Find where the given text appears and provide that cell's center as [X, Y] coordinate. 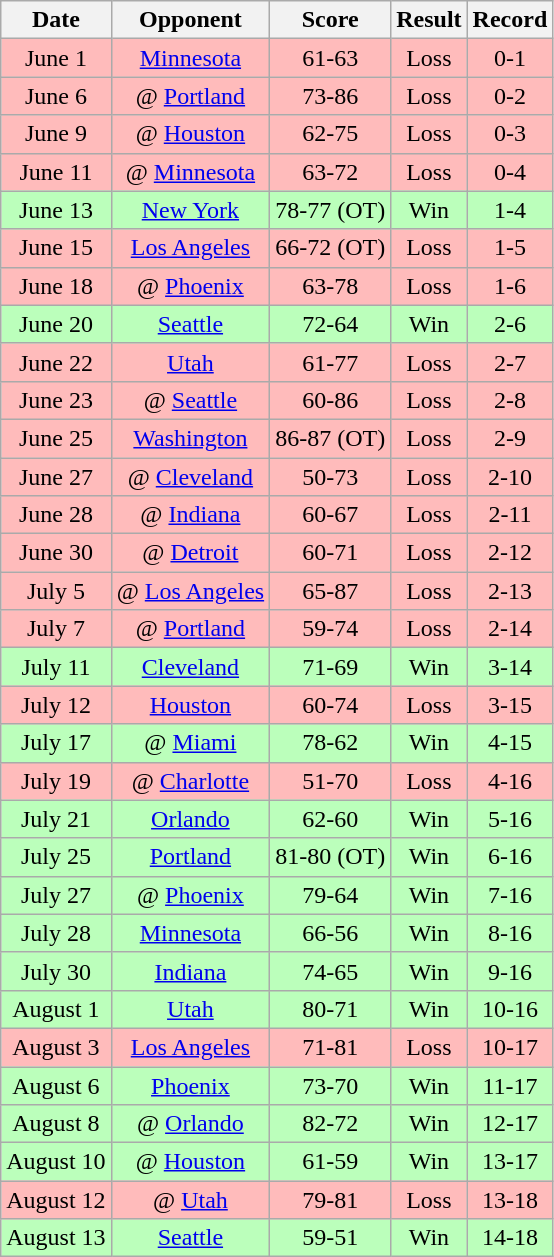
2-10 [510, 477]
August 6 [56, 1085]
Portland [190, 857]
72-64 [330, 324]
2-6 [510, 324]
59-74 [330, 629]
July 11 [56, 667]
1-6 [510, 286]
13-18 [510, 1200]
June 18 [56, 286]
73-70 [330, 1085]
June 27 [56, 477]
August 13 [56, 1238]
6-16 [510, 857]
10-17 [510, 1047]
@ Minnesota [190, 172]
June 1 [56, 58]
July 17 [56, 743]
July 5 [56, 591]
August 10 [56, 1162]
Phoenix [190, 1085]
June 11 [56, 172]
June 6 [56, 96]
August 8 [56, 1124]
61-77 [330, 362]
50-73 [330, 477]
June 22 [56, 362]
June 30 [56, 553]
0-3 [510, 134]
June 23 [56, 400]
Date [56, 20]
2-14 [510, 629]
0-4 [510, 172]
74-65 [330, 971]
10-16 [510, 1009]
61-59 [330, 1162]
Washington [190, 438]
July 25 [56, 857]
July 19 [56, 781]
July 28 [56, 933]
78-62 [330, 743]
5-16 [510, 819]
Opponent [190, 20]
@ Utah [190, 1200]
71-69 [330, 667]
June 13 [56, 210]
July 21 [56, 819]
60-74 [330, 705]
4-16 [510, 781]
82-72 [330, 1124]
@ Detroit [190, 553]
July 27 [56, 895]
60-86 [330, 400]
61-63 [330, 58]
71-81 [330, 1047]
@ Seattle [190, 400]
@ Charlotte [190, 781]
June 20 [56, 324]
Orlando [190, 819]
62-60 [330, 819]
60-67 [330, 515]
Score [330, 20]
80-71 [330, 1009]
0-2 [510, 96]
@ Orlando [190, 1124]
Indiana [190, 971]
9-16 [510, 971]
4-15 [510, 743]
63-78 [330, 286]
78-77 (OT) [330, 210]
73-86 [330, 96]
June 15 [56, 248]
2-13 [510, 591]
@ Miami [190, 743]
63-72 [330, 172]
2-11 [510, 515]
Cleveland [190, 667]
@ Cleveland [190, 477]
7-16 [510, 895]
Houston [190, 705]
Record [510, 20]
@ Indiana [190, 515]
1-5 [510, 248]
12-17 [510, 1124]
2-7 [510, 362]
66-72 (OT) [330, 248]
0-1 [510, 58]
11-17 [510, 1085]
2-12 [510, 553]
60-71 [330, 553]
August 1 [56, 1009]
79-64 [330, 895]
51-70 [330, 781]
2-9 [510, 438]
3-14 [510, 667]
July 30 [56, 971]
August 12 [56, 1200]
@ Los Angeles [190, 591]
14-18 [510, 1238]
59-51 [330, 1238]
8-16 [510, 933]
79-81 [330, 1200]
81-80 (OT) [330, 857]
2-8 [510, 400]
Result [429, 20]
65-87 [330, 591]
June 9 [56, 134]
1-4 [510, 210]
July 12 [56, 705]
June 28 [56, 515]
July 7 [56, 629]
June 25 [56, 438]
New York [190, 210]
62-75 [330, 134]
13-17 [510, 1162]
86-87 (OT) [330, 438]
August 3 [56, 1047]
66-56 [330, 933]
3-15 [510, 705]
